Pinpoint the cell where the given text exists, returning its (x, y) midpoint coordinate. 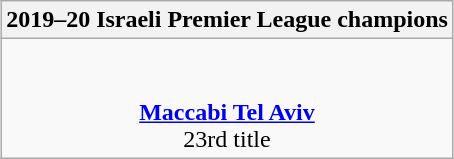
Maccabi Tel Aviv23rd title (228, 98)
2019–20 Israeli Premier League champions (228, 20)
